Identify which cell holds the provided text, then report its (x, y) central coordinate. 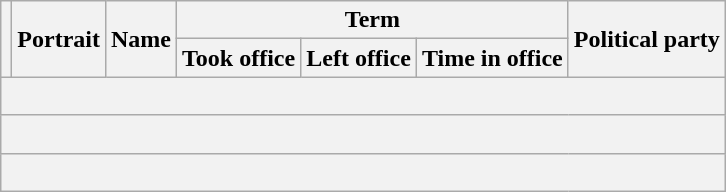
Portrait (59, 39)
Time in office (492, 58)
Political party (646, 39)
Name (140, 39)
Left office (359, 58)
Took office (239, 58)
Term (373, 20)
